Return (X, Y) of the center of cell containing provided text 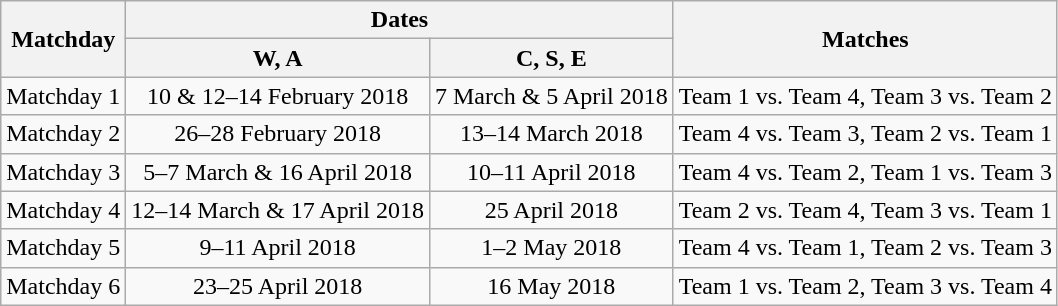
C, S, E (551, 58)
7 March & 5 April 2018 (551, 96)
Matchday 4 (64, 210)
23–25 April 2018 (278, 286)
12–14 March & 17 April 2018 (278, 210)
Team 4 vs. Team 1, Team 2 vs. Team 3 (865, 248)
1–2 May 2018 (551, 248)
Team 4 vs. Team 3, Team 2 vs. Team 1 (865, 134)
10 & 12–14 February 2018 (278, 96)
W, A (278, 58)
Matchday 2 (64, 134)
13–14 March 2018 (551, 134)
Matchday (64, 39)
9–11 April 2018 (278, 248)
Matchday 3 (64, 172)
Dates (400, 20)
26–28 February 2018 (278, 134)
Team 1 vs. Team 2, Team 3 vs. Team 4 (865, 286)
Team 2 vs. Team 4, Team 3 vs. Team 1 (865, 210)
Matchday 6 (64, 286)
Matches (865, 39)
16 May 2018 (551, 286)
Team 4 vs. Team 2, Team 1 vs. Team 3 (865, 172)
Matchday 1 (64, 96)
25 April 2018 (551, 210)
10–11 April 2018 (551, 172)
Team 1 vs. Team 4, Team 3 vs. Team 2 (865, 96)
5–7 March & 16 April 2018 (278, 172)
Matchday 5 (64, 248)
